Pinpoint the cell where the given text exists, returning its [x, y] midpoint coordinate. 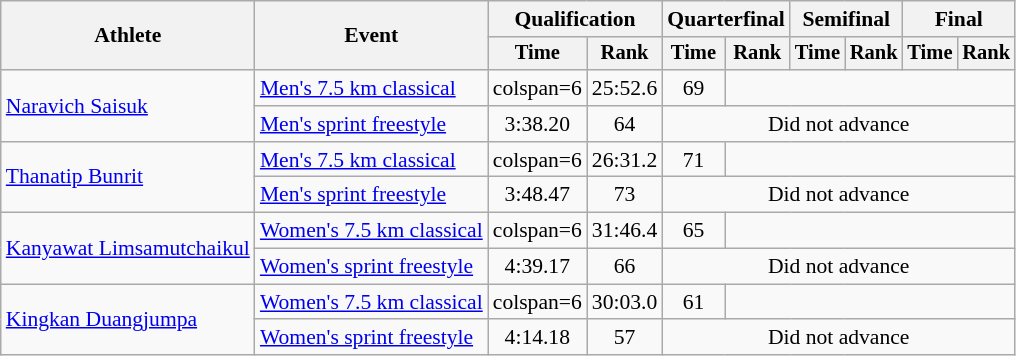
4:14.18 [538, 338]
64 [624, 124]
Kanyawat Limsamutchaikul [128, 248]
71 [693, 160]
30:03.0 [624, 302]
61 [693, 302]
31:46.4 [624, 231]
66 [624, 267]
57 [624, 338]
Event [372, 36]
Thanatip Bunrit [128, 178]
Qualification [576, 19]
4:39.17 [538, 267]
73 [624, 195]
26:31.2 [624, 160]
Final [958, 19]
65 [693, 231]
Semifinal [846, 19]
Naravich Saisuk [128, 106]
Athlete [128, 36]
25:52.6 [624, 88]
3:38.20 [538, 124]
Quarterfinal [726, 19]
3:48.47 [538, 195]
Kingkan Duangjumpa [128, 320]
69 [693, 88]
